Return (X, Y) of the center of cell containing provided text 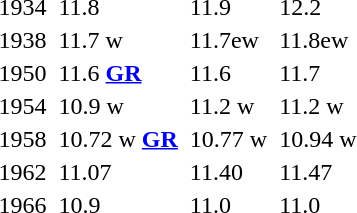
11.40 (228, 172)
11.7ew (228, 40)
11.6 GR (118, 73)
11.2 w (228, 106)
10.72 w GR (118, 139)
11.7 w (118, 40)
11.6 (228, 73)
11.07 (118, 172)
10.77 w (228, 139)
10.9 w (118, 106)
